Locate the cell with the specified text and output its [X, Y] center coordinate. 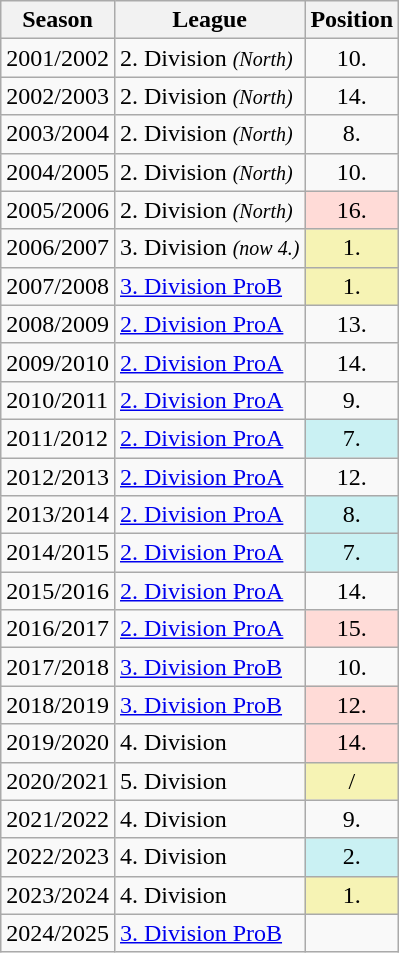
League [209, 20]
2024/2025 [58, 933]
2016/2017 [58, 629]
2010/2011 [58, 400]
2014/2015 [58, 553]
2015/2016 [58, 591]
2005/2006 [58, 210]
2008/2009 [58, 324]
2022/2023 [58, 857]
2009/2010 [58, 362]
2012/2013 [58, 477]
2013/2014 [58, 515]
2018/2019 [58, 705]
5. Division [209, 781]
2004/2005 [58, 172]
2006/2007 [58, 248]
3. Division (now 4.) [209, 248]
2019/2020 [58, 743]
16. [352, 210]
2020/2021 [58, 781]
2007/2008 [58, 286]
15. [352, 629]
2. [352, 857]
13. [352, 324]
2011/2012 [58, 438]
Position [352, 20]
2003/2004 [58, 134]
2001/2002 [58, 58]
2021/2022 [58, 819]
2017/2018 [58, 667]
/ [352, 781]
2002/2003 [58, 96]
Season [58, 20]
2023/2024 [58, 895]
